Locate the cell with the specified text and output its (x, y) center coordinate. 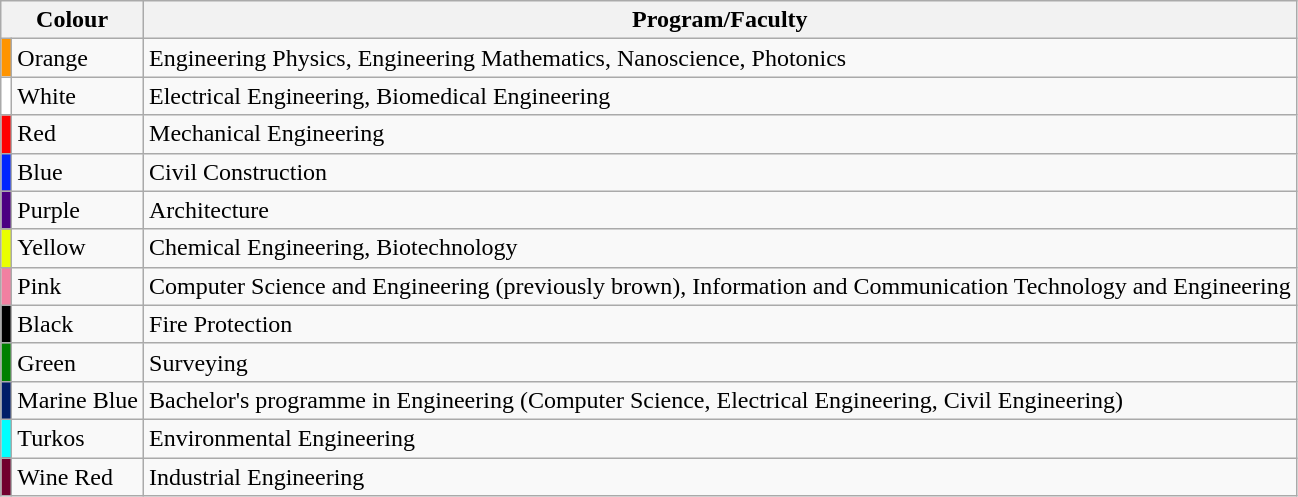
Mechanical Engineering (720, 134)
Wine Red (78, 477)
Computer Science and Engineering (previously brown), Information and Communication Technology and Engineering (720, 286)
Surveying (720, 362)
Architecture (720, 210)
Turkos (78, 438)
Purple (78, 210)
White (78, 96)
Fire Protection (720, 324)
Orange (78, 58)
Electrical Engineering, Biomedical Engineering (720, 96)
Colour (72, 20)
Pink (78, 286)
Blue (78, 172)
Environmental Engineering (720, 438)
Marine Blue (78, 400)
Green (78, 362)
Black (78, 324)
Program/Faculty (720, 20)
Red (78, 134)
Bachelor's programme in Engineering (Computer Science, Electrical Engineering, Civil Engineering) (720, 400)
Yellow (78, 248)
Engineering Physics, Engineering Mathematics, Nanoscience, Photonics (720, 58)
Civil Construction (720, 172)
Industrial Engineering (720, 477)
Chemical Engineering, Biotechnology (720, 248)
